Search for the cell housing the specified text and yield its (X, Y) center coordinate. 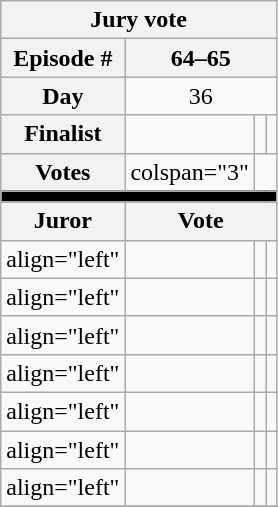
64–65 (201, 58)
Episode # (63, 58)
colspan="3" (190, 172)
Juror (63, 221)
Jury vote (139, 20)
36 (201, 96)
Votes (63, 172)
Vote (201, 221)
Finalist (63, 134)
Day (63, 96)
